Locate the cell with the specified text and output its (X, Y) center coordinate. 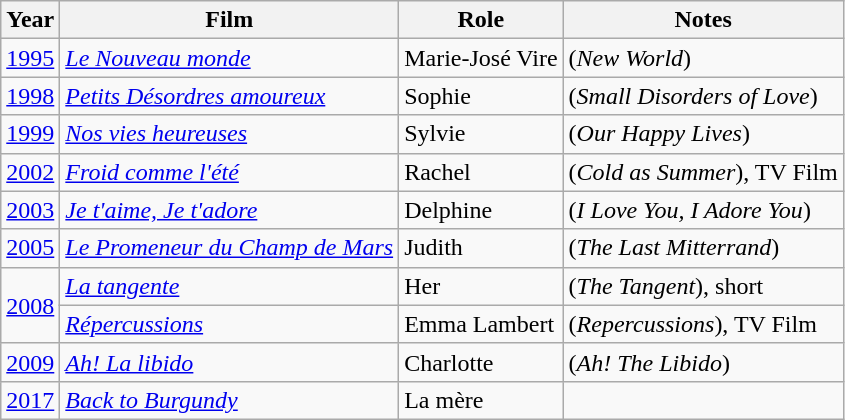
Froid comme l'été (230, 172)
(Cold as Summer), TV Film (703, 172)
Delphine (481, 210)
(Ah! The Libido) (703, 362)
(Small Disorders of Love) (703, 96)
Le Nouveau monde (230, 58)
2017 (30, 400)
1998 (30, 96)
La mère (481, 400)
(The Last Mitterrand) (703, 248)
Back to Burgundy (230, 400)
Role (481, 20)
(Our Happy Lives) (703, 134)
Ah! La libido (230, 362)
2002 (30, 172)
2009 (30, 362)
2008 (30, 305)
Marie-José Vire (481, 58)
1995 (30, 58)
1999 (30, 134)
Nos vies heureuses (230, 134)
(The Tangent), short (703, 286)
Je t'aime, Je t'adore (230, 210)
Le Promeneur du Champ de Mars (230, 248)
2005 (30, 248)
Rachel (481, 172)
La tangente (230, 286)
Sophie (481, 96)
Répercussions (230, 324)
2003 (30, 210)
Petits Désordres amoureux (230, 96)
(Repercussions), TV Film (703, 324)
Her (481, 286)
Charlotte (481, 362)
Year (30, 20)
Sylvie (481, 134)
Emma Lambert (481, 324)
Notes (703, 20)
Film (230, 20)
(I Love You, I Adore You) (703, 210)
Judith (481, 248)
(New World) (703, 58)
